Pinpoint the cell where the given text exists, returning its [x, y] midpoint coordinate. 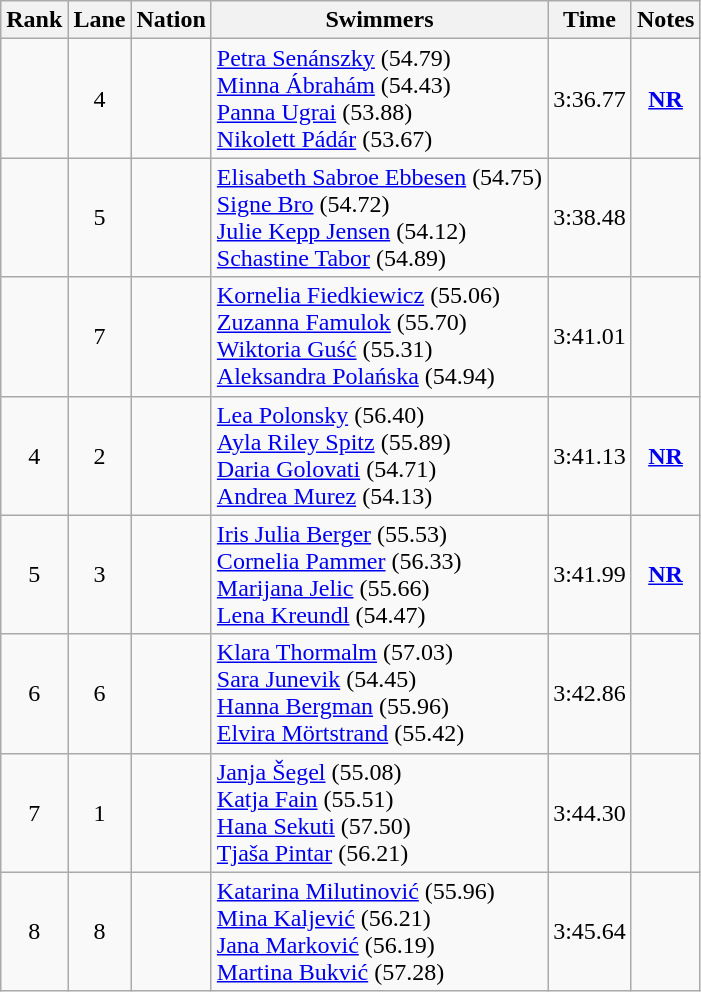
1 [100, 812]
Kornelia Fiedkiewicz (55.06)Zuzanna Famulok (55.70)Wiktoria Guść (55.31)Aleksandra Polańska (54.94) [379, 336]
Katarina Milutinović (55.96)Mina Kaljević (56.21)Jana Marković (56.19)Martina Bukvić (57.28) [379, 932]
Petra Senánszky (54.79)Minna Ábrahám (54.43)Panna Ugrai (53.88)Nikolett Pádár (53.67) [379, 98]
3:42.86 [590, 694]
Lea Polonsky (56.40)Ayla Riley Spitz (55.89)Daria Golovati (54.71)Andrea Murez (54.13) [379, 456]
Janja Šegel (55.08)Katja Fain (55.51)Hana Sekuti (57.50)Tjaša Pintar (56.21) [379, 812]
Time [590, 20]
3:36.77 [590, 98]
3:38.48 [590, 218]
2 [100, 456]
Elisabeth Sabroe Ebbesen (54.75)Signe Bro (54.72)Julie Kepp Jensen (54.12)Schastine Tabor (54.89) [379, 218]
Swimmers [379, 20]
Lane [100, 20]
3:41.01 [590, 336]
Rank [34, 20]
3:44.30 [590, 812]
Iris Julia Berger (55.53)Cornelia Pammer (56.33)Marijana Jelic (55.66)Lena Kreundl (54.47) [379, 574]
Notes [665, 20]
3:45.64 [590, 932]
3:41.99 [590, 574]
Klara Thormalm (57.03)Sara Junevik (54.45)Hanna Bergman (55.96)Elvira Mörtstrand (55.42) [379, 694]
3 [100, 574]
3:41.13 [590, 456]
Nation [171, 20]
